Search for the cell housing the specified text and yield its (x, y) center coordinate. 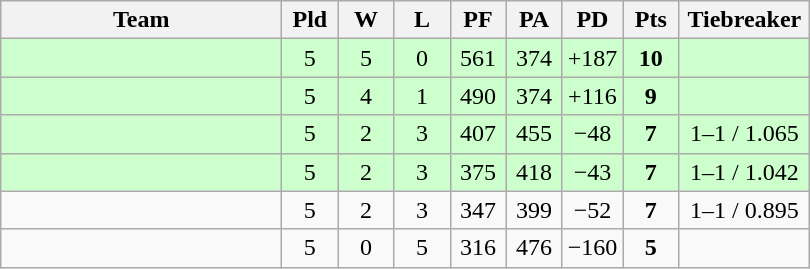
W (366, 20)
347 (478, 210)
1–1 / 0.895 (744, 210)
1–1 / 1.065 (744, 134)
9 (651, 96)
490 (478, 96)
−160 (592, 248)
4 (366, 96)
10 (651, 58)
407 (478, 134)
PA (534, 20)
−48 (592, 134)
−43 (592, 172)
Tiebreaker (744, 20)
399 (534, 210)
561 (478, 58)
476 (534, 248)
1–1 / 1.042 (744, 172)
+187 (592, 58)
Pld (310, 20)
Pts (651, 20)
375 (478, 172)
L (422, 20)
PF (478, 20)
418 (534, 172)
1 (422, 96)
455 (534, 134)
Team (142, 20)
PD (592, 20)
+116 (592, 96)
316 (478, 248)
−52 (592, 210)
